Provide the [x, y] coordinate of the cell's center where the given text is located.  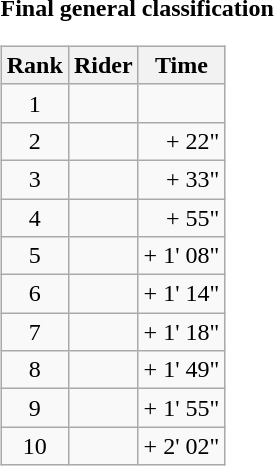
2 [34, 141]
+ 2' 02" [182, 446]
9 [34, 408]
+ 33" [182, 179]
+ 22" [182, 141]
10 [34, 446]
6 [34, 294]
+ 1' 55" [182, 408]
4 [34, 217]
+ 1' 14" [182, 294]
1 [34, 103]
+ 1' 18" [182, 332]
7 [34, 332]
+ 1' 08" [182, 256]
Rider [103, 65]
3 [34, 179]
5 [34, 256]
+ 1' 49" [182, 370]
Rank [34, 65]
+ 55" [182, 217]
8 [34, 370]
Time [182, 65]
